Return the (x, y) coordinate for the center point of the cell that contains the specified text.  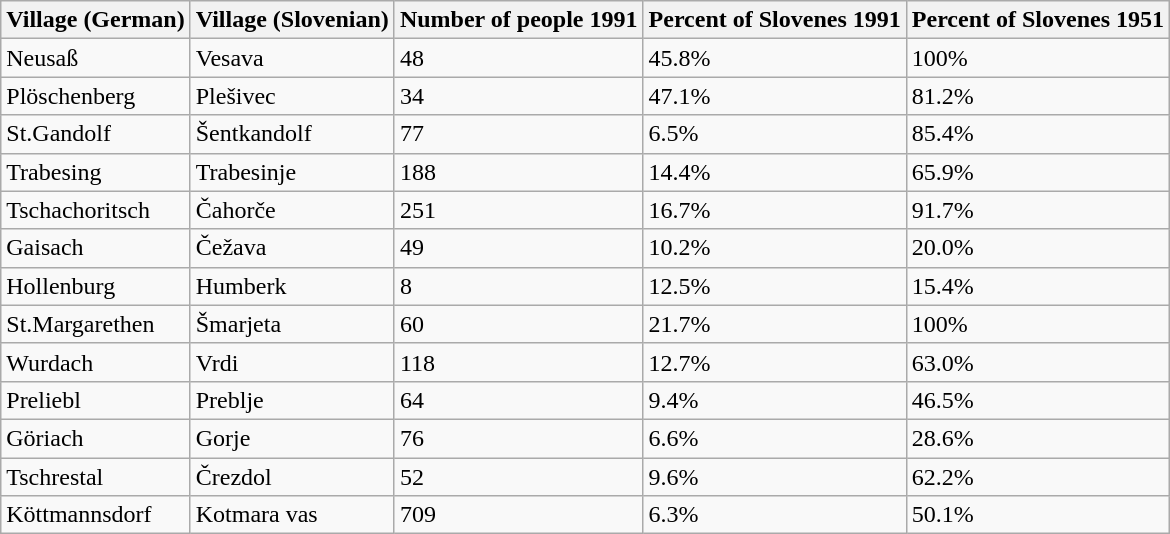
65.9% (1038, 172)
47.1% (774, 96)
Percent of Slovenes 1991 (774, 20)
12.5% (774, 286)
Plöschenberg (96, 96)
62.2% (1038, 477)
Göriach (96, 438)
6.3% (774, 515)
Plešivec (292, 96)
Gorje (292, 438)
Humberk (292, 286)
188 (518, 172)
64 (518, 400)
Köttmannsdorf (96, 515)
12.7% (774, 362)
Tschrestal (96, 477)
14.4% (774, 172)
9.6% (774, 477)
Črezdol (292, 477)
85.4% (1038, 134)
709 (518, 515)
Hollenburg (96, 286)
15.4% (1038, 286)
St.Margarethen (96, 324)
50.1% (1038, 515)
Percent of Slovenes 1951 (1038, 20)
28.6% (1038, 438)
20.0% (1038, 248)
118 (518, 362)
6.6% (774, 438)
8 (518, 286)
9.4% (774, 400)
81.2% (1038, 96)
251 (518, 210)
76 (518, 438)
10.2% (774, 248)
63.0% (1038, 362)
Preblje (292, 400)
Village (German) (96, 20)
Vrdi (292, 362)
46.5% (1038, 400)
77 (518, 134)
Šmarjeta (292, 324)
Trabesinje (292, 172)
Vesava (292, 58)
52 (518, 477)
Village (Slovenian) (292, 20)
Preliebl (96, 400)
45.8% (774, 58)
Čežava (292, 248)
Čahorče (292, 210)
Kotmara vas (292, 515)
Wurdach (96, 362)
34 (518, 96)
Šentkandolf (292, 134)
16.7% (774, 210)
Neusaß (96, 58)
21.7% (774, 324)
60 (518, 324)
49 (518, 248)
Gaisach (96, 248)
Tschachoritsch (96, 210)
Number of people 1991 (518, 20)
48 (518, 58)
91.7% (1038, 210)
Trabesing (96, 172)
St.Gandolf (96, 134)
6.5% (774, 134)
